For the text-containing cell, return its midpoint in (X, Y) coordinate format. 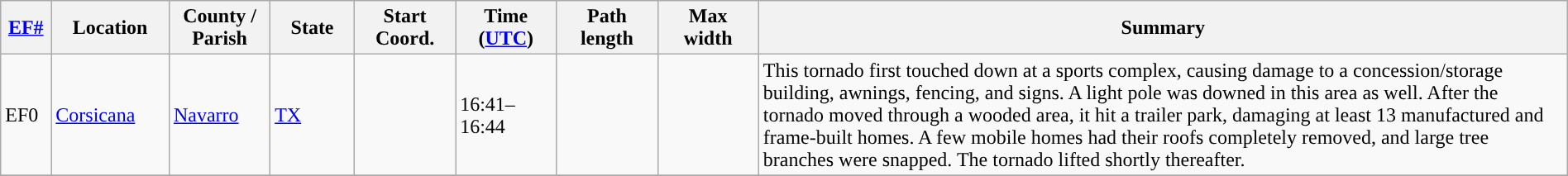
Corsicana (111, 115)
EF0 (26, 115)
Location (111, 28)
Navarro (219, 115)
Path length (607, 28)
Time (UTC) (506, 28)
Start Coord. (404, 28)
State (313, 28)
Max width (708, 28)
County / Parish (219, 28)
16:41–16:44 (506, 115)
EF# (26, 28)
TX (313, 115)
Summary (1163, 28)
